Detect which cell encompasses the target text, then output its [X, Y] center coordinate. 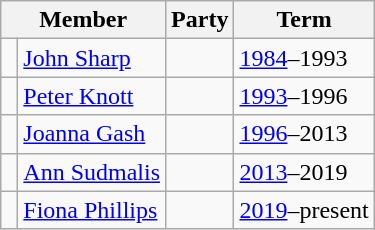
Party [200, 20]
Fiona Phillips [92, 210]
Term [304, 20]
Peter Knott [92, 96]
Ann Sudmalis [92, 172]
Joanna Gash [92, 134]
1993–1996 [304, 96]
1996–2013 [304, 134]
John Sharp [92, 58]
2013–2019 [304, 172]
Member [84, 20]
1984–1993 [304, 58]
2019–present [304, 210]
